From the cell containing the given text, extract its center point as [X, Y] coordinate. 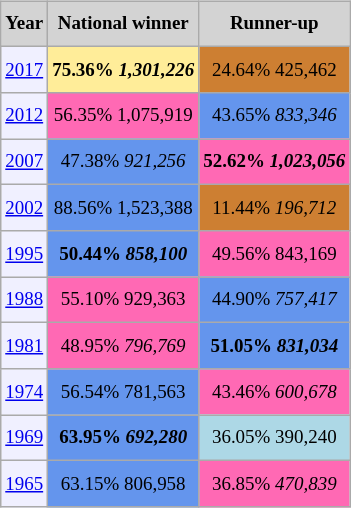
63.95% 692,280 [124, 438]
56.35% 1,075,919 [124, 116]
2017 [24, 70]
2002 [24, 208]
43.46% 600,678 [274, 392]
1974 [24, 392]
56.54% 781,563 [124, 392]
Runner-up [274, 24]
1988 [24, 300]
36.05% 390,240 [274, 438]
2007 [24, 162]
75.36% 1,301,226 [124, 70]
44.90% 757,417 [274, 300]
47.38% 921,256 [124, 162]
50.44% 858,100 [124, 254]
24.64% 425,462 [274, 70]
1969 [24, 438]
52.62% 1,023,056 [274, 162]
1981 [24, 346]
2012 [24, 116]
48.95% 796,769 [124, 346]
National winner [124, 24]
11.44% 196,712 [274, 208]
49.56% 843,169 [274, 254]
36.85% 470,839 [274, 484]
1965 [24, 484]
Year [24, 24]
63.15% 806,958 [124, 484]
43.65% 833,346 [274, 116]
55.10% 929,363 [124, 300]
51.05% 831,034 [274, 346]
1995 [24, 254]
88.56% 1,523,388 [124, 208]
